For the text-containing cell, return its midpoint in [x, y] coordinate format. 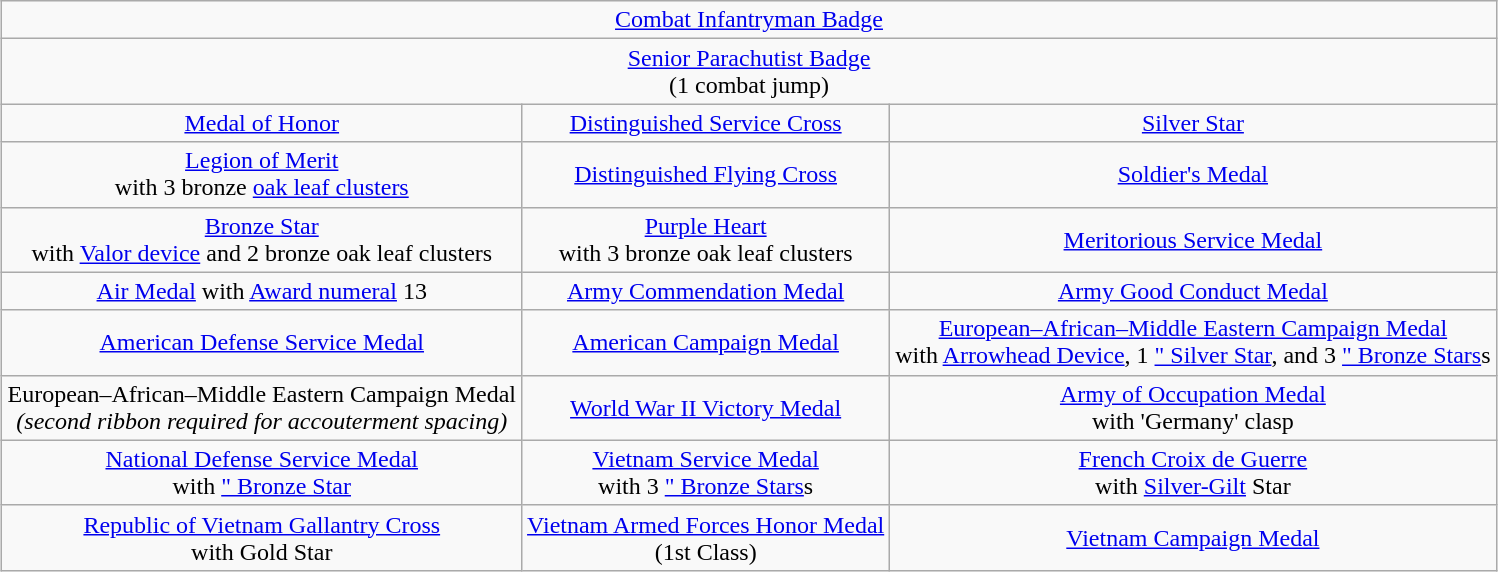
Republic of Vietnam Gallantry Crosswith Gold Star [262, 538]
Army Good Conduct Medal [1193, 291]
Soldier's Medal [1193, 174]
American Campaign Medal [706, 342]
Combat Infantryman Badge [749, 20]
National Defense Service Medalwith " Bronze Star [262, 472]
Legion of Meritwith 3 bronze oak leaf clusters [262, 174]
European–African–Middle Eastern Campaign Medal(second ribbon required for accouterment spacing) [262, 408]
Army of Occupation Medalwith 'Germany' clasp [1193, 408]
Vietnam Armed Forces Honor Medal(1st Class) [706, 538]
Air Medal with Award numeral 13 [262, 291]
Army Commendation Medal [706, 291]
World War II Victory Medal [706, 408]
European–African–Middle Eastern Campaign Medalwith Arrowhead Device, 1 " Silver Star, and 3 " Bronze Starss [1193, 342]
Senior Parachutist Badge(1 combat jump) [749, 72]
Vietnam Service Medalwith 3 " Bronze Starss [706, 472]
Vietnam Campaign Medal [1193, 538]
Bronze Starwith Valor device and 2 bronze oak leaf clusters [262, 240]
Distinguished Flying Cross [706, 174]
Meritorious Service Medal [1193, 240]
French Croix de Guerrewith Silver-Gilt Star [1193, 472]
Purple Heartwith 3 bronze oak leaf clusters [706, 240]
Medal of Honor [262, 123]
Distinguished Service Cross [706, 123]
American Defense Service Medal [262, 342]
Silver Star [1193, 123]
